Scan for the cell matching the given text and deliver its (X, Y) coordinate at center. 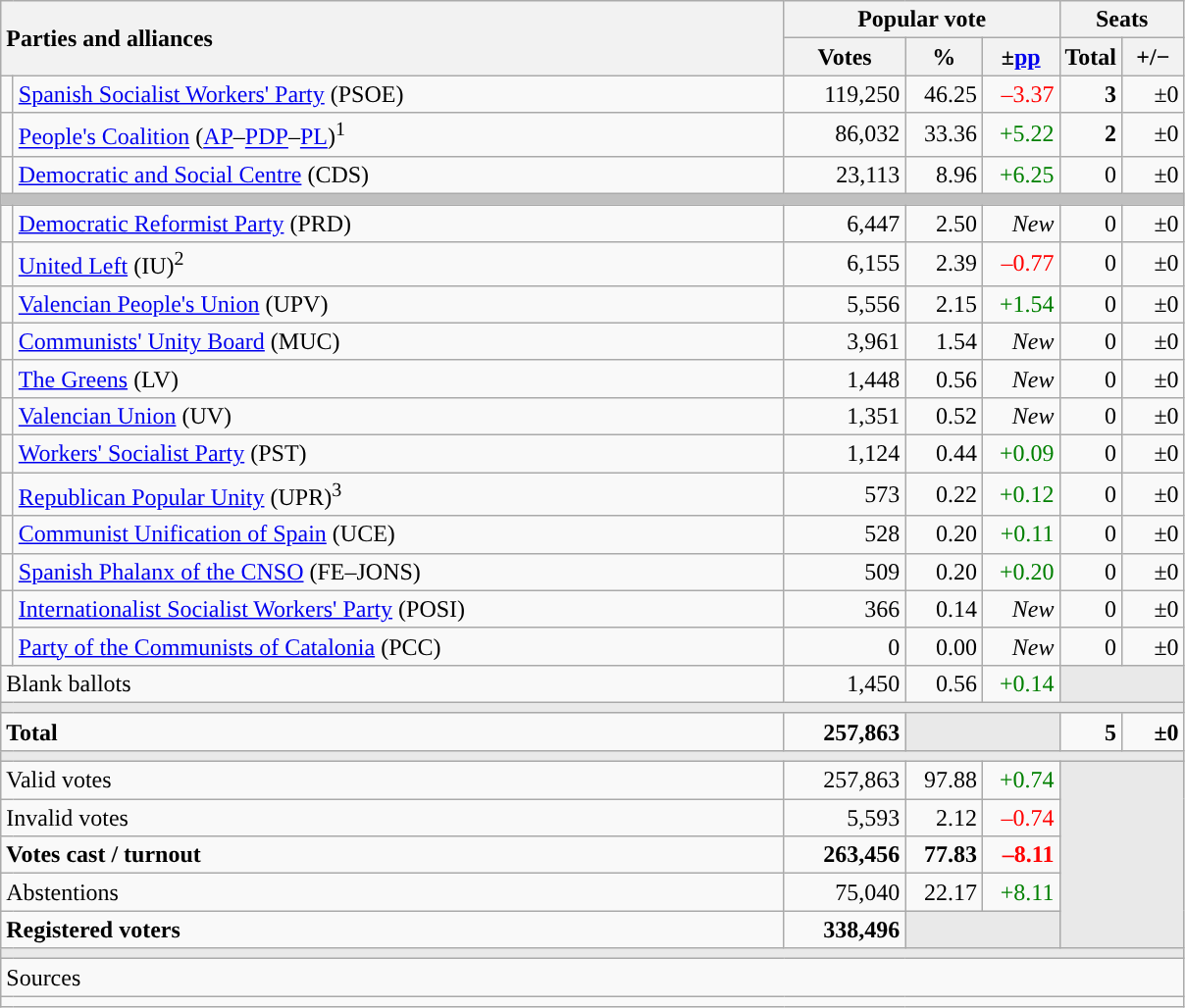
Registered voters (392, 930)
573 (845, 494)
1,448 (845, 378)
People's Coalition (AP–PDP–PL)1 (398, 135)
2.15 (944, 304)
119,250 (845, 94)
Democratic Reformist Party (PRD) (398, 224)
Workers' Socialist Party (PST) (398, 453)
22.17 (944, 892)
1,124 (845, 453)
–0.74 (1020, 818)
Communist Unification of Spain (UCE) (398, 534)
366 (845, 609)
Spanish Phalanx of the CNSO (FE–JONS) (398, 572)
±pp (1020, 57)
Valencian Union (UV) (398, 416)
Seats (1122, 20)
Republican Popular Unity (UPR)3 (398, 494)
+5.22 (1020, 135)
86,032 (845, 135)
% (944, 57)
509 (845, 572)
46.25 (944, 94)
Internationalist Socialist Workers' Party (POSI) (398, 609)
0.22 (944, 494)
77.83 (944, 855)
–0.77 (1020, 265)
2.39 (944, 265)
33.36 (944, 135)
6,447 (845, 224)
+0.12 (1020, 494)
Valencian People's Union (UPV) (398, 304)
Communists' Unity Board (MUC) (398, 341)
+0.09 (1020, 453)
0.52 (944, 416)
23,113 (845, 175)
–3.37 (1020, 94)
1,351 (845, 416)
+6.25 (1020, 175)
+8.11 (1020, 892)
75,040 (845, 892)
1,450 (845, 683)
2.12 (944, 818)
Invalid votes (392, 818)
The Greens (LV) (398, 378)
2 (1091, 135)
Votes (845, 57)
97.88 (944, 781)
+/− (1154, 57)
338,496 (845, 930)
5,556 (845, 304)
Parties and alliances (392, 38)
+0.14 (1020, 683)
+0.11 (1020, 534)
3 (1091, 94)
5,593 (845, 818)
Sources (592, 978)
3,961 (845, 341)
5 (1091, 731)
0.14 (944, 609)
Valid votes (392, 781)
Abstentions (392, 892)
6,155 (845, 265)
+1.54 (1020, 304)
Spanish Socialist Workers' Party (PSOE) (398, 94)
8.96 (944, 175)
+0.20 (1020, 572)
Democratic and Social Centre (CDS) (398, 175)
United Left (IU)2 (398, 265)
–8.11 (1020, 855)
0.44 (944, 453)
1.54 (944, 341)
0.00 (944, 646)
Party of the Communists of Catalonia (PCC) (398, 646)
2.50 (944, 224)
+0.74 (1020, 781)
Votes cast / turnout (392, 855)
263,456 (845, 855)
Popular vote (922, 20)
Blank ballots (392, 683)
528 (845, 534)
